From the cell containing the given text, extract its center point as [X, Y] coordinate. 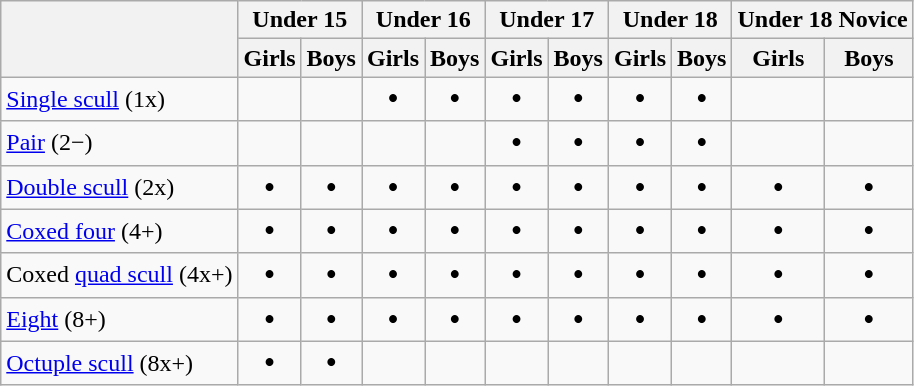
Under 18 [670, 20]
Under 18 Novice [822, 20]
Coxed quad scull (4x+) [120, 275]
Double scull (2x) [120, 187]
Under 17 [546, 20]
Pair (2−) [120, 143]
Eight (8+) [120, 319]
Octuple scull (8x+) [120, 363]
Under 15 [300, 20]
Single scull (1x) [120, 99]
Coxed four (4+) [120, 231]
Under 16 [424, 20]
